Scan for the cell matching the given text and deliver its [X, Y] coordinate at center. 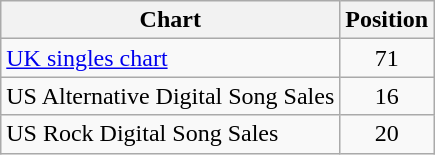
UK singles chart [170, 58]
US Alternative Digital Song Sales [170, 96]
20 [387, 134]
Position [387, 20]
16 [387, 96]
71 [387, 58]
Chart [170, 20]
US Rock Digital Song Sales [170, 134]
